Return [X, Y] of the center of cell containing provided text 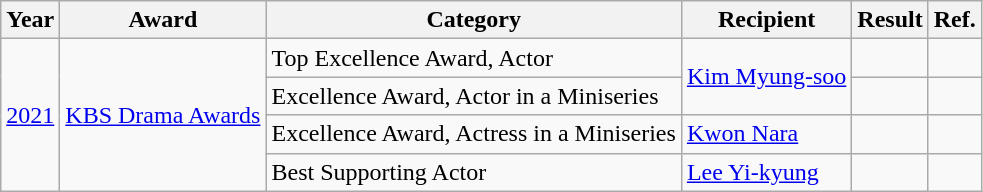
Top Excellence Award, Actor [474, 58]
Kwon Nara [766, 134]
Best Supporting Actor [474, 172]
Excellence Award, Actress in a Miniseries [474, 134]
Lee Yi-kyung [766, 172]
2021 [30, 115]
Recipient [766, 20]
Category [474, 20]
Excellence Award, Actor in a Miniseries [474, 96]
KBS Drama Awards [163, 115]
Kim Myung-soo [766, 77]
Ref. [954, 20]
Result [890, 20]
Year [30, 20]
Award [163, 20]
